From the cell containing the given text, extract its center point as (X, Y) coordinate. 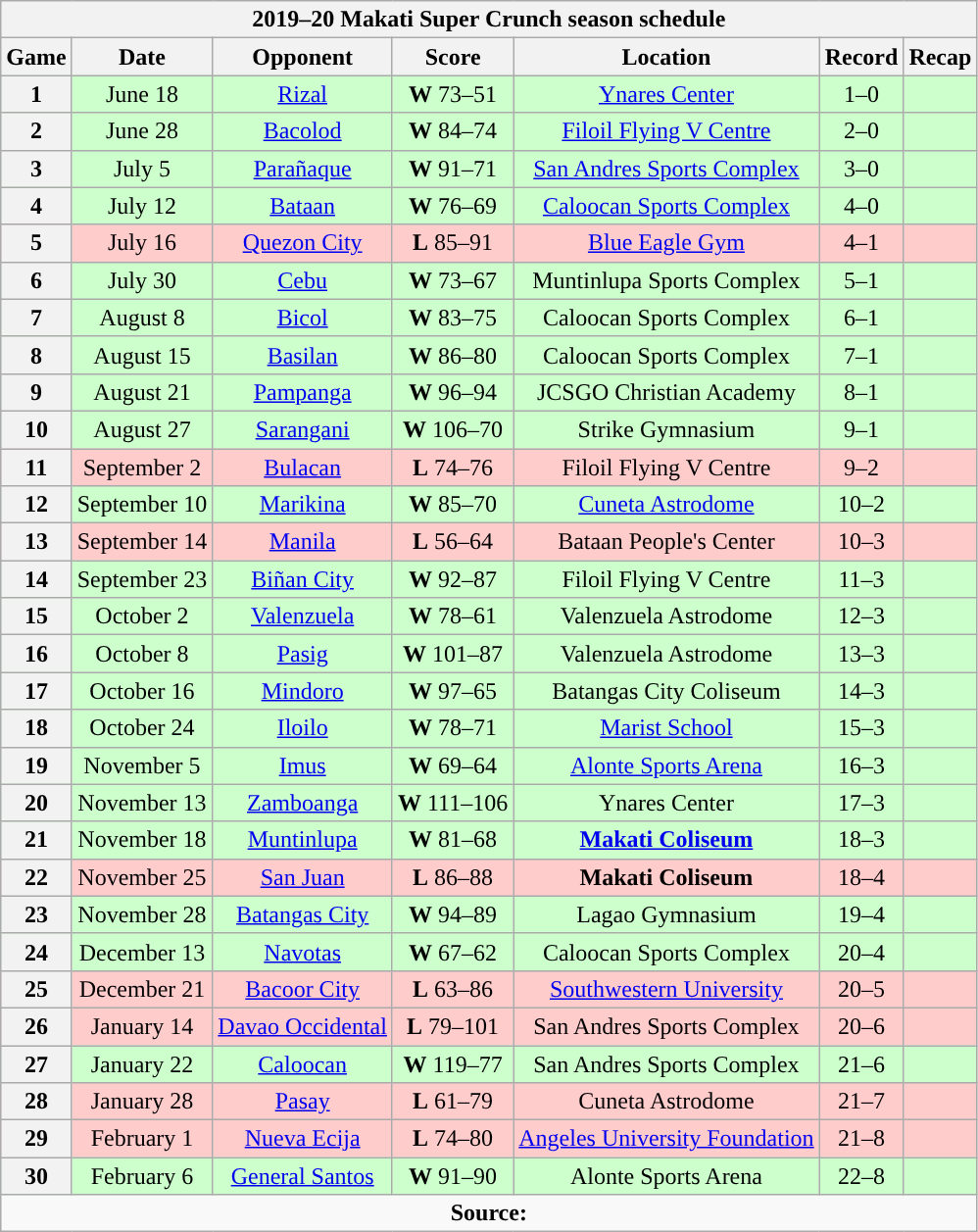
1–0 (861, 94)
22–8 (861, 1176)
11–3 (861, 579)
W 69–64 (453, 765)
October 24 (142, 728)
October 16 (142, 691)
Strike Gymnasium (666, 429)
W 83–75 (453, 318)
14–3 (861, 691)
10–2 (861, 505)
Pasay (303, 1102)
Bacoor City (303, 989)
W 97–65 (453, 691)
5 (36, 243)
8–1 (861, 392)
Angeles University Foundation (666, 1139)
August 15 (142, 355)
L 74–80 (453, 1139)
W 81–68 (453, 840)
6–1 (861, 318)
W 111–106 (453, 803)
3–0 (861, 169)
7 (36, 318)
W 76–69 (453, 206)
9 (36, 392)
Muntinlupa (303, 840)
24 (36, 952)
22 (36, 877)
Pampanga (303, 392)
November 13 (142, 803)
Date (142, 57)
November 18 (142, 840)
Marist School (666, 728)
6 (36, 280)
10 (36, 429)
Batangas City Coliseum (666, 691)
Muntinlupa Sports Complex (666, 280)
Basilan (303, 355)
5–1 (861, 280)
November 25 (142, 877)
19–4 (861, 914)
Record (861, 57)
August 8 (142, 318)
15–3 (861, 728)
October 2 (142, 616)
Manila (303, 542)
W 84–74 (453, 131)
Zamboanga (303, 803)
December 21 (142, 989)
12 (36, 505)
7–1 (861, 355)
July 30 (142, 280)
27 (36, 1063)
12–3 (861, 616)
W 73–67 (453, 280)
Bataan People's Center (666, 542)
Mindoro (303, 691)
August 21 (142, 392)
16 (36, 654)
Batangas City (303, 914)
16–3 (861, 765)
February 1 (142, 1139)
W 73–51 (453, 94)
Caloocan (303, 1063)
L 79–101 (453, 1026)
4 (36, 206)
10–3 (861, 542)
W 119–77 (453, 1063)
August 27 (142, 429)
W 86–80 (453, 355)
2019–20 Makati Super Crunch season schedule (489, 20)
2 (36, 131)
9–1 (861, 429)
18–4 (861, 877)
Location (666, 57)
September 14 (142, 542)
1 (36, 94)
29 (36, 1139)
Blue Eagle Gym (666, 243)
Pasig (303, 654)
Sarangani (303, 429)
21–8 (861, 1139)
25 (36, 989)
18 (36, 728)
8 (36, 355)
January 28 (142, 1102)
July 5 (142, 169)
21–7 (861, 1102)
20–4 (861, 952)
W 78–71 (453, 728)
17–3 (861, 803)
September 23 (142, 579)
December 13 (142, 952)
11 (36, 468)
Bulacan (303, 468)
2–0 (861, 131)
L 56–64 (453, 542)
Parañaque (303, 169)
L 74–76 (453, 468)
Rizal (303, 94)
Southwestern University (666, 989)
November 5 (142, 765)
January 14 (142, 1026)
20–6 (861, 1026)
3 (36, 169)
17 (36, 691)
W 92–87 (453, 579)
14 (36, 579)
30 (36, 1176)
Game (36, 57)
18–3 (861, 840)
Lagao Gymnasium (666, 914)
Navotas (303, 952)
W 101–87 (453, 654)
W 91–90 (453, 1176)
JCSGO Christian Academy (666, 392)
Score (453, 57)
L 86–88 (453, 877)
L 61–79 (453, 1102)
28 (36, 1102)
13 (36, 542)
W 67–62 (453, 952)
San Juan (303, 877)
September 10 (142, 505)
Biñan City (303, 579)
L 85–91 (453, 243)
November 28 (142, 914)
W 106–70 (453, 429)
Iloilo (303, 728)
Marikina (303, 505)
Valenzuela (303, 616)
26 (36, 1026)
W 96–94 (453, 392)
19 (36, 765)
21 (36, 840)
Imus (303, 765)
4–0 (861, 206)
January 22 (142, 1063)
23 (36, 914)
Nueva Ecija (303, 1139)
Cebu (303, 280)
4–1 (861, 243)
20–5 (861, 989)
July 16 (142, 243)
Bicol (303, 318)
Davao Occidental (303, 1026)
9–2 (861, 468)
Quezon City (303, 243)
L 63–86 (453, 989)
Opponent (303, 57)
Recap (941, 57)
13–3 (861, 654)
Bacolod (303, 131)
June 18 (142, 94)
June 28 (142, 131)
Bataan (303, 206)
15 (36, 616)
W 94–89 (453, 914)
W 91–71 (453, 169)
September 2 (142, 468)
W 78–61 (453, 616)
20 (36, 803)
General Santos (303, 1176)
October 8 (142, 654)
Source: (489, 1213)
W 85–70 (453, 505)
February 6 (142, 1176)
21–6 (861, 1063)
July 12 (142, 206)
